Determine the (x, y) coordinate at the center of the cell enclosing the given text.  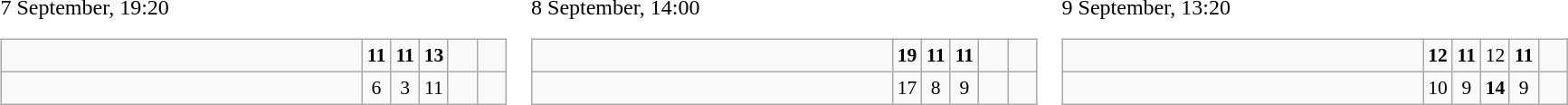
17 (908, 88)
13 (434, 56)
19 (908, 56)
3 (405, 88)
14 (1496, 88)
8 (936, 88)
10 (1438, 88)
6 (376, 88)
